From the cell containing the given text, extract its center point as [x, y] coordinate. 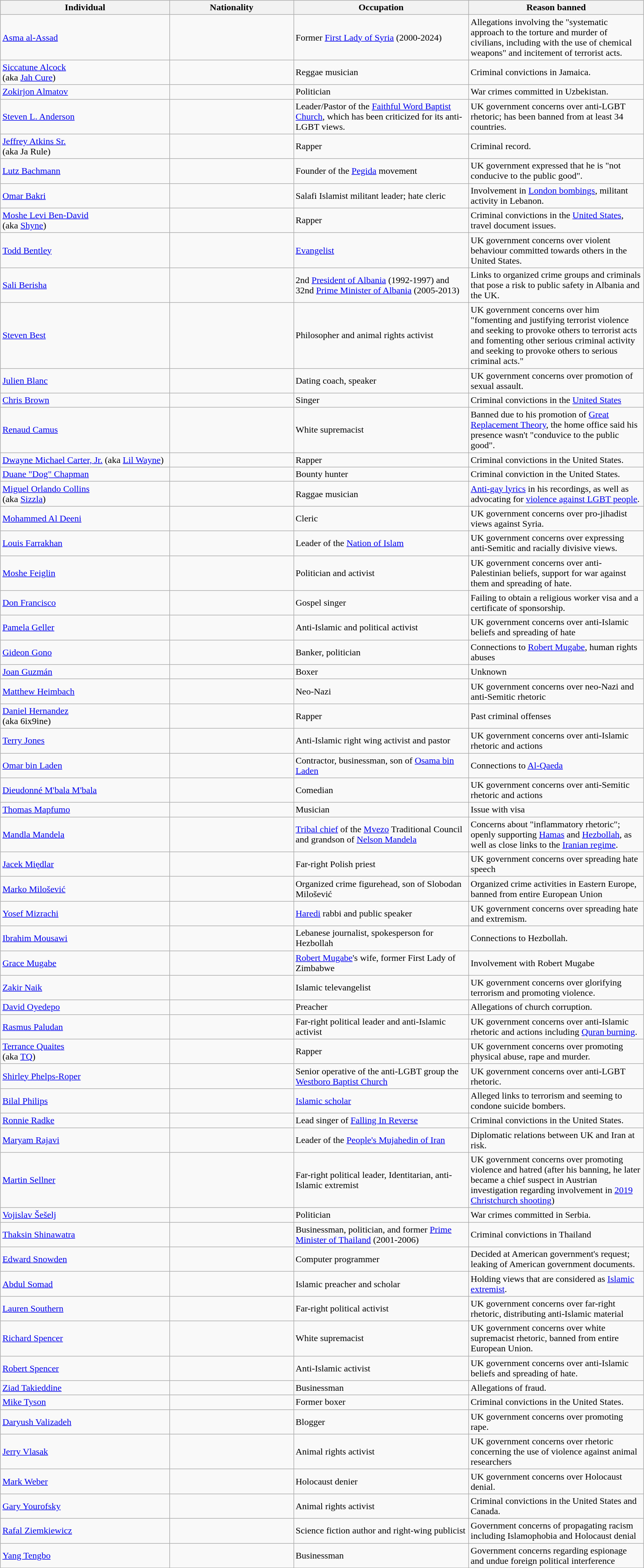
Rasmus Paludan [85, 1027]
UK government concerns over anti-Islamic rhetoric and actions including Quran burning. [556, 1027]
Islamic televangelist [381, 987]
Concerns about "inflammatory rhetoric"; openly supporting Hamas and Hezbollah, as well as close links to the Iranian regime. [556, 834]
Anti-Islamic activist [381, 1368]
UK government concerns over white supremacist rhetoric, banned from entire European Union. [556, 1338]
UK government concerns over promoting physical abuse, rape and murder. [556, 1051]
Founder of the Pegida movement [381, 171]
Criminal convictions in Thailand [556, 1235]
Former First Lady of Syria (2000-2024) [381, 37]
Reggae musician [381, 72]
Daniel Hernandez(aka 6ix9ine) [85, 716]
Haredi rabbi and public speaker [381, 914]
Occupation [381, 8]
Involvement with Robert Mugabe [556, 963]
Joan Guzmán [85, 672]
War crimes committed in Serbia. [556, 1215]
UK government concerns over rhetoric concerning the use of violence against animal researchers [556, 1452]
Rafal Ziemkiewicz [85, 1531]
Anti-Islamic and political activist [381, 628]
Allegations of fraud. [556, 1388]
Preacher [381, 1007]
Organized crime activities in Eastern Europe, banned from entire European Union [556, 889]
Musician [381, 810]
2nd President of Albania (1992-1997) and 32nd Prime Minister of Albania (2005-2013) [381, 285]
Robert Mugabe's wife, former First Lady of Zimbabwe [381, 963]
Marko Milošević [85, 889]
Thomas Mapfumo [85, 810]
Richard Spencer [85, 1338]
Todd Bentley [85, 250]
Matthew Heimbach [85, 691]
Don Francisco [85, 603]
Evangelist [381, 250]
Zakir Naik [85, 987]
Lead singer of Falling In Reverse [381, 1120]
Anti-gay lyrics in his recordings, as well as advocating for violence against LGBT people. [556, 494]
Connections to Al-Qaeda [556, 765]
Ibrahim Mousawi [85, 938]
Criminal convictions in Jamaica. [556, 72]
Mark Weber [85, 1481]
Businessman, politician, and former Prime Minister of Thailand (2001-2006) [381, 1235]
Far-right political activist [381, 1308]
Grace Mugabe [85, 963]
Islamic preacher and scholar [381, 1284]
Raggae musician [381, 494]
Contractor, businessman, son of Osama bin Laden [381, 765]
Failing to obtain a religious worker visa and a certificate of sponsorship. [556, 603]
Moshe Feiglin [85, 573]
Julien Blanc [85, 380]
Banker, politician [381, 652]
UK government concerns over far-right rhetoric, distributing anti-Islamic material [556, 1308]
Lauren Southern [85, 1308]
Government concerns regarding espionage and undue foreign political interference [556, 1555]
UK government concerns over Holocaust denial. [556, 1481]
Far-right political leader and anti-Islamic activist [381, 1027]
Senior operative of the anti-LGBT group the Westboro Baptist Church [381, 1076]
Mandla Mandela [85, 834]
Leader/Pastor of the Faithful Word Baptist Church, which has been criticized for its anti-LGBT views. [381, 116]
Shirley Phelps-Roper [85, 1076]
Alleged links to terrorism and seeming to condone suicide bombers. [556, 1100]
Dwayne Michael Carter, Jr. (aka Lil Wayne) [85, 460]
Individual [85, 8]
Gideon Gono [85, 652]
Far-right Polish priest [381, 864]
UK government concerns over anti-LGBT rhetoric; has been banned from at least 34 countries. [556, 116]
Past criminal offenses [556, 716]
Jerry Vlasak [85, 1452]
Duane "Dog" Chapman [85, 474]
Martin Sellner [85, 1180]
Cleric [381, 518]
Miguel Orlando Collins(aka Sizzla) [85, 494]
Dating coach, speaker [381, 380]
UK government concerns over spreading hate speech [556, 864]
Allegations of church corruption. [556, 1007]
Siccatune Alcock(aka Jah Cure) [85, 72]
UK government concerns over anti-Islamic beliefs and spreading of hate. [556, 1368]
Jeffrey Atkins Sr.(aka Ja Rule) [85, 146]
Criminal convictions in the United States, travel document issues. [556, 220]
Comedian [381, 790]
Sali Berisha [85, 285]
Criminal conviction in the United States. [556, 474]
Gary Yourofsky [85, 1506]
Zokirjon Almatov [85, 92]
Omar bin Laden [85, 765]
Moshe Levi Ben-David(aka Shyne) [85, 220]
Criminal record. [556, 146]
Organized crime figurehead, son of Slobodan Milošević [381, 889]
Islamic scholar [381, 1100]
Chris Brown [85, 400]
UK government concerns over glorifying terrorism and promoting violence. [556, 987]
Banned due to his promotion of Great Replacement Theory, the home office said his presence wasn't "conduvice to the public good". [556, 430]
Computer programmer [381, 1259]
Tribal chief of the Mvezo Traditional Council and grandson of Nelson Mandela [381, 834]
Bilal Philips [85, 1100]
Diplomatic relations between UK and Iran at risk. [556, 1140]
Boxer [381, 672]
Connections to Robert Mugabe, human rights abuses [556, 652]
Steven Best [85, 335]
Links to organized crime groups and criminals that pose a risk to public safety in Albania and the UK. [556, 285]
War crimes committed in Uzbekistan. [556, 92]
Criminal convictions in the United States [556, 400]
Thaksin Shinawatra [85, 1235]
Yang Tengbo [85, 1555]
Pamela Geller [85, 628]
Bounty hunter [381, 474]
Salafi Islamist militant leader; hate cleric [381, 196]
UK government concerns over promotion of sexual assault. [556, 380]
Gospel singer [381, 603]
Connections to Hezbollah. [556, 938]
Jacek Międlar [85, 864]
Ronnie Radke [85, 1120]
UK government concerns over anti-Palestinian beliefs, support for war against them and spreading of hate. [556, 573]
Terry Jones [85, 741]
Nationality [232, 8]
Daryush Valizadeh [85, 1422]
Yosef Mizrachi [85, 914]
Mohammed Al Deeni [85, 518]
Science fiction author and right-wing publicist [381, 1531]
Philosopher and animal rights activist [381, 335]
Far-right political leader, Identitarian, anti-Islamic extremist [381, 1180]
David Oyedepo [85, 1007]
UK government concerns over anti-Semitic rhetoric and actions [556, 790]
UK government concerns over pro-jihadist views against Syria. [556, 518]
Reason banned [556, 8]
Steven L. Anderson [85, 116]
Involvement in London bombings, militant activity in Lebanon. [556, 196]
UK government concerns over promoting rape. [556, 1422]
Mike Tyson [85, 1402]
Louis Farrakhan [85, 543]
Blogger [381, 1422]
Terrance Quaites(aka TQ) [85, 1051]
Lebanese journalist, spokesperson for Hezbollah [381, 938]
Edward Snowden [85, 1259]
Maryam Rajavi [85, 1140]
UK government concerns over expressing anti-Semitic and racially divisive views. [556, 543]
Neo-Nazi [381, 691]
Anti-Islamic right wing activist and pastor [381, 741]
UK government expressed that he is "not conducive to the public good". [556, 171]
Leader of the Nation of Islam [381, 543]
Omar Bakri [85, 196]
Lutz Bachmann [85, 171]
Unknown [556, 672]
Issue with visa [556, 810]
Renaud Camus [85, 430]
Dieudonné M'bala M'bala [85, 790]
UK government concerns over neo-Nazi and anti-Semitic rhetoric [556, 691]
Decided at American government's request; leaking of American government documents. [556, 1259]
Singer [381, 400]
UK government concerns over spreading hate and extremism. [556, 914]
Holding views that are considered as Islamic extremist. [556, 1284]
Ziad Takieddine [85, 1388]
UK government concerns over anti-Islamic rhetoric and actions [556, 741]
UK government concerns over anti-LGBT rhetoric. [556, 1076]
Leader of the People's Mujahedin of Iran [381, 1140]
Asma al-Assad [85, 37]
Former boxer [381, 1402]
Criminal convictions in the United States and Canada. [556, 1506]
Government concerns of propagating racism including Islamophobia and Holocaust denial [556, 1531]
UK government concerns over violent behaviour committed towards others in the United States. [556, 250]
Politician and activist [381, 573]
Abdul Somad [85, 1284]
Holocaust denier [381, 1481]
Robert Spencer [85, 1368]
Vojislav Šešelj [85, 1215]
UK government concerns over anti-Islamic beliefs and spreading of hate [556, 628]
